Capture the cell that displays the provided text and extract its [X, Y] central coordinate. 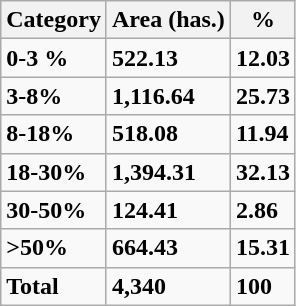
% [262, 20]
4,340 [168, 286]
8-18% [54, 134]
32.13 [262, 172]
18-30% [54, 172]
1,116.64 [168, 96]
Area (has.) [168, 20]
1,394.31 [168, 172]
2.86 [262, 210]
522.13 [168, 58]
11.94 [262, 134]
Total [54, 286]
100 [262, 286]
0-3 % [54, 58]
12.03 [262, 58]
25.73 [262, 96]
664.43 [168, 248]
Category [54, 20]
3-8% [54, 96]
15.31 [262, 248]
30-50% [54, 210]
>50% [54, 248]
518.08 [168, 134]
124.41 [168, 210]
